Capture the cell that displays the provided text and extract its [x, y] central coordinate. 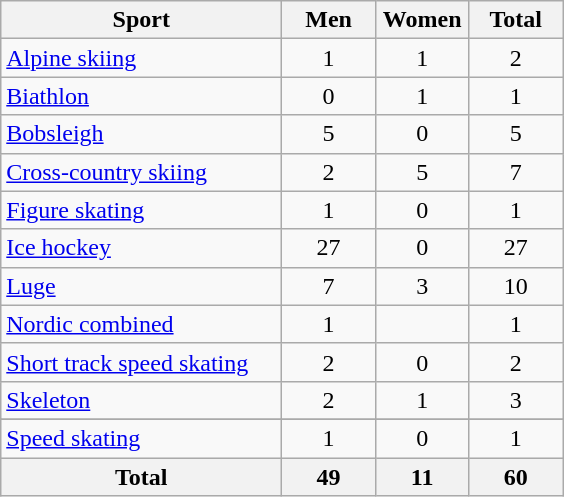
Speed skating [142, 438]
Men [329, 20]
Ice hockey [142, 248]
11 [422, 477]
Sport [142, 20]
Short track speed skating [142, 362]
Alpine skiing [142, 58]
60 [516, 477]
Biathlon [142, 96]
Cross-country skiing [142, 172]
10 [516, 286]
Skeleton [142, 400]
Bobsleigh [142, 134]
Luge [142, 286]
Nordic combined [142, 324]
Figure skating [142, 210]
Women [422, 20]
49 [329, 477]
